Return the [X, Y] coordinate for the center point of the cell that contains the specified text.  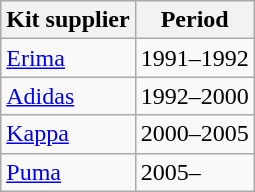
Puma [68, 172]
Kappa [68, 134]
1992–2000 [194, 96]
Period [194, 20]
Erima [68, 58]
1991–1992 [194, 58]
Kit supplier [68, 20]
Adidas [68, 96]
2005– [194, 172]
2000–2005 [194, 134]
